For the text-containing cell, return its midpoint in [X, Y] coordinate format. 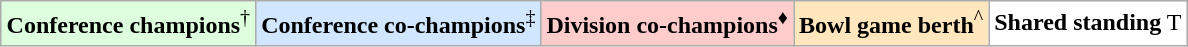
Shared standing T [1088, 24]
Conference champions† [128, 24]
Bowl game berth^ [892, 24]
Conference co-champions‡ [398, 24]
Division co-champions♦ [668, 24]
